Determine the (x, y) coordinate at the center of the cell enclosing the given text.  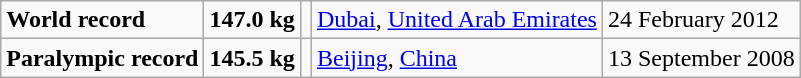
147.0 kg (252, 20)
24 February 2012 (701, 20)
Dubai, United Arab Emirates (456, 20)
Beijing, China (456, 58)
145.5 kg (252, 58)
13 September 2008 (701, 58)
Paralympic record (102, 58)
World record (102, 20)
